Return (x, y) of the center of cell containing provided text 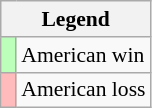
Legend (76, 19)
American loss (83, 90)
American win (83, 55)
